Locate the cell with the specified text and output its [X, Y] center coordinate. 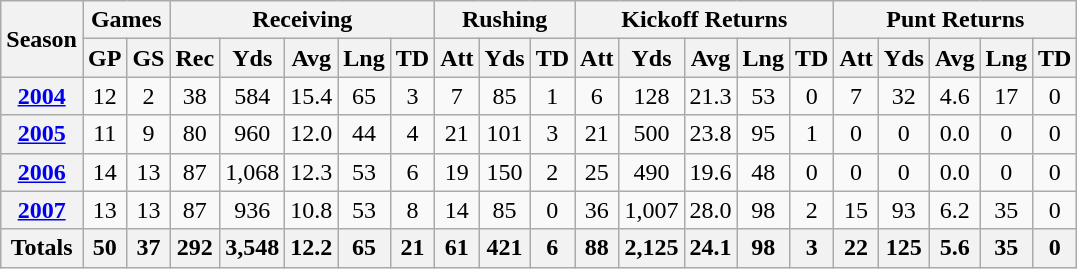
6.2 [954, 210]
19.6 [710, 172]
2007 [42, 210]
93 [904, 210]
4.6 [954, 96]
15 [856, 210]
960 [252, 134]
4 [412, 134]
Receiving [302, 20]
10.8 [312, 210]
15.4 [312, 96]
Rec [195, 58]
125 [904, 248]
88 [597, 248]
12.2 [312, 248]
24.1 [710, 248]
50 [104, 248]
44 [364, 134]
61 [457, 248]
150 [504, 172]
21.3 [710, 96]
5.6 [954, 248]
101 [504, 134]
2004 [42, 96]
Punt Returns [956, 20]
Kickoff Returns [704, 20]
936 [252, 210]
Totals [42, 248]
2,125 [652, 248]
584 [252, 96]
128 [652, 96]
8 [412, 210]
12.3 [312, 172]
37 [148, 248]
1,068 [252, 172]
GS [148, 58]
95 [763, 134]
23.8 [710, 134]
36 [597, 210]
1,007 [652, 210]
17 [1006, 96]
28.0 [710, 210]
80 [195, 134]
12.0 [312, 134]
421 [504, 248]
32 [904, 96]
GP [104, 58]
Season [42, 39]
22 [856, 248]
500 [652, 134]
19 [457, 172]
3,548 [252, 248]
490 [652, 172]
2006 [42, 172]
48 [763, 172]
9 [148, 134]
11 [104, 134]
2005 [42, 134]
Rushing [505, 20]
292 [195, 248]
12 [104, 96]
Games [126, 20]
38 [195, 96]
25 [597, 172]
